Return [x, y] of the center of cell containing provided text 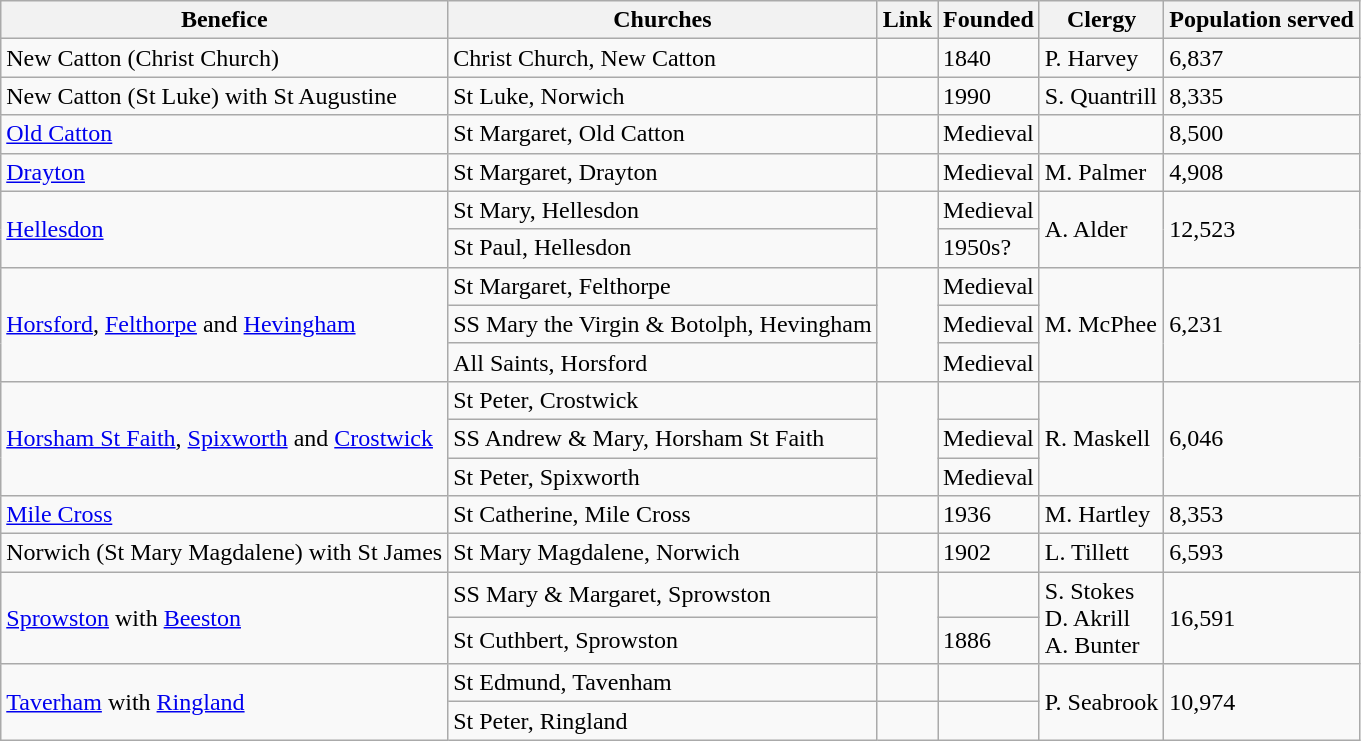
Sprowston with Beeston [224, 618]
R. Maskell [1101, 438]
Old Catton [224, 134]
16,591 [1262, 618]
6,837 [1262, 58]
Clergy [1101, 20]
6,231 [1262, 324]
St Peter, Crostwick [662, 400]
St Mary, Hellesdon [662, 210]
S. StokesD. AkrillA. Bunter [1101, 618]
8,335 [1262, 96]
1840 [989, 58]
6,046 [1262, 438]
S. Quantrill [1101, 96]
6,593 [1262, 553]
SS Mary the Virgin & Botolph, Hevingham [662, 324]
Drayton [224, 172]
M. McPhee [1101, 324]
Horsford, Felthorpe and Hevingham [224, 324]
St Mary Magdalene, Norwich [662, 553]
New Catton (St Luke) with St Augustine [224, 96]
P. Seabrook [1101, 702]
St Peter, Spixworth [662, 477]
St Cuthbert, Sprowston [662, 641]
8,500 [1262, 134]
Taverham with Ringland [224, 702]
Hellesdon [224, 229]
St Margaret, Old Catton [662, 134]
St Peter, Ringland [662, 721]
Link [907, 20]
St Catherine, Mile Cross [662, 515]
P. Harvey [1101, 58]
St Paul, Hellesdon [662, 248]
M. Palmer [1101, 172]
1886 [989, 641]
Norwich (St Mary Magdalene) with St James [224, 553]
M. Hartley [1101, 515]
St Margaret, Felthorpe [662, 286]
4,908 [1262, 172]
SS Andrew & Mary, Horsham St Faith [662, 438]
Benefice [224, 20]
1936 [989, 515]
St Edmund, Tavenham [662, 683]
Christ Church, New Catton [662, 58]
All Saints, Horsford [662, 362]
1990 [989, 96]
New Catton (Christ Church) [224, 58]
1902 [989, 553]
SS Mary & Margaret, Sprowston [662, 595]
Founded [989, 20]
Mile Cross [224, 515]
Population served [1262, 20]
St Margaret, Drayton [662, 172]
L. Tillett [1101, 553]
Churches [662, 20]
St Luke, Norwich [662, 96]
8,353 [1262, 515]
12,523 [1262, 229]
Horsham St Faith, Spixworth and Crostwick [224, 438]
1950s? [989, 248]
10,974 [1262, 702]
A. Alder [1101, 229]
